Search for the cell housing the specified text and yield its (X, Y) center coordinate. 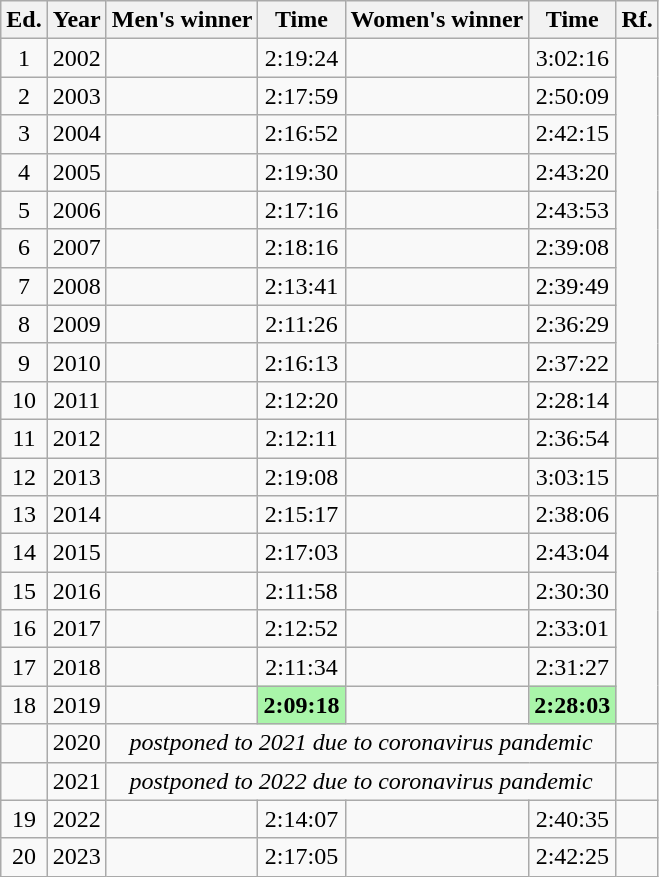
2:12:52 (302, 629)
2:43:20 (572, 172)
2:43:04 (572, 553)
2018 (76, 667)
2:50:09 (572, 96)
2:17:03 (302, 553)
7 (24, 286)
8 (24, 324)
2022 (76, 819)
2:17:16 (302, 210)
2:30:30 (572, 591)
2:11:34 (302, 667)
2:33:01 (572, 629)
2019 (76, 705)
2014 (76, 515)
2:36:54 (572, 438)
2:16:13 (302, 362)
2015 (76, 553)
2:19:30 (302, 172)
12 (24, 477)
2007 (76, 248)
Year (76, 20)
2011 (76, 400)
postponed to 2021 due to coronavirus pandemic (361, 743)
17 (24, 667)
2:16:52 (302, 134)
2004 (76, 134)
3:02:16 (572, 58)
2:11:26 (302, 324)
2020 (76, 743)
2:17:05 (302, 857)
2:43:53 (572, 210)
Men's winner (182, 20)
10 (24, 400)
2:28:14 (572, 400)
20 (24, 857)
18 (24, 705)
1 (24, 58)
2:31:27 (572, 667)
2 (24, 96)
2010 (76, 362)
15 (24, 591)
2003 (76, 96)
4 (24, 172)
2:09:18 (302, 705)
2:42:15 (572, 134)
2002 (76, 58)
11 (24, 438)
14 (24, 553)
2:19:24 (302, 58)
postponed to 2022 due to coronavirus pandemic (361, 781)
Women's winner (437, 20)
Ed. (24, 20)
2:15:17 (302, 515)
2:12:20 (302, 400)
3:03:15 (572, 477)
2009 (76, 324)
2:39:08 (572, 248)
2:40:35 (572, 819)
2:19:08 (302, 477)
2012 (76, 438)
2:39:49 (572, 286)
6 (24, 248)
2016 (76, 591)
2:36:29 (572, 324)
2:12:11 (302, 438)
2:11:58 (302, 591)
2021 (76, 781)
19 (24, 819)
Rf. (637, 20)
2:28:03 (572, 705)
2:13:41 (302, 286)
13 (24, 515)
2:18:16 (302, 248)
2017 (76, 629)
5 (24, 210)
2:14:07 (302, 819)
2:37:22 (572, 362)
2005 (76, 172)
2013 (76, 477)
2:38:06 (572, 515)
2006 (76, 210)
2023 (76, 857)
2008 (76, 286)
3 (24, 134)
9 (24, 362)
2:17:59 (302, 96)
16 (24, 629)
2:42:25 (572, 857)
